Locate the cell with the specified text and output its [x, y] center coordinate. 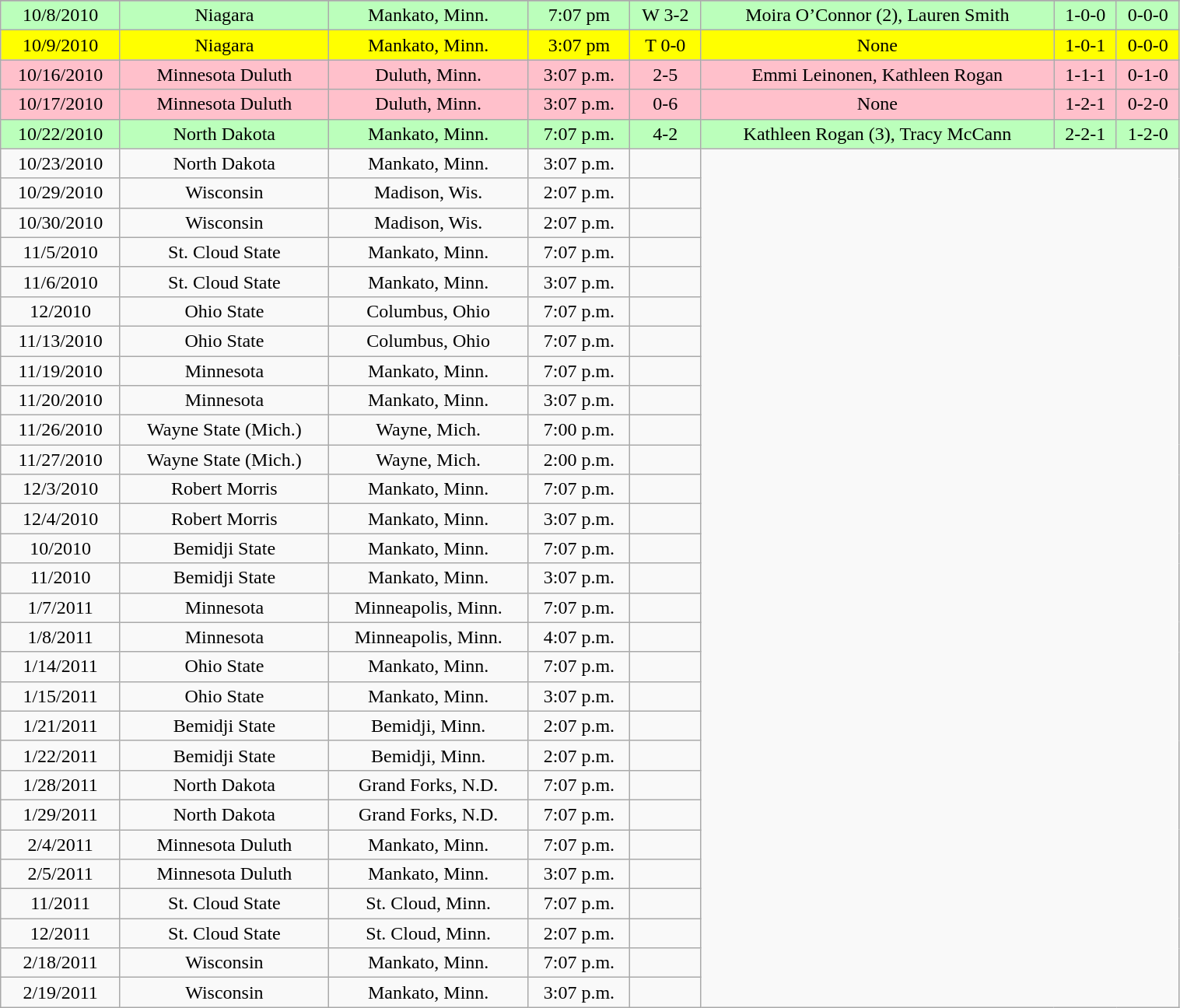
10/17/2010 [61, 104]
2/4/2011 [61, 844]
7:00 p.m. [579, 430]
11/19/2010 [61, 371]
Kathleen Rogan (3), Tracy McCann [877, 134]
1/28/2011 [61, 785]
11/13/2010 [61, 341]
1-0-1 [1085, 45]
1/14/2011 [61, 667]
10/16/2010 [61, 75]
11/6/2010 [61, 282]
3:07 pm [579, 45]
11/27/2010 [61, 460]
1/29/2011 [61, 814]
1/15/2011 [61, 696]
12/3/2010 [61, 489]
11/5/2010 [61, 252]
1-2-0 [1148, 134]
1/7/2011 [61, 607]
11/2011 [61, 904]
2-5 [666, 75]
T 0-0 [666, 45]
10/22/2010 [61, 134]
2/18/2011 [61, 963]
10/9/2010 [61, 45]
11/26/2010 [61, 430]
10/29/2010 [61, 193]
Moira O’Connor (2), Lauren Smith [877, 16]
10/2010 [61, 548]
1-0-0 [1085, 16]
0-1-0 [1148, 75]
10/8/2010 [61, 16]
11/20/2010 [61, 401]
2/19/2011 [61, 992]
Emmi Leinonen, Kathleen Rogan [877, 75]
10/23/2010 [61, 163]
1-1-1 [1085, 75]
2-2-1 [1085, 134]
7:07 pm [579, 16]
4-2 [666, 134]
12/2010 [61, 311]
12/4/2010 [61, 519]
11/2010 [61, 578]
2/5/2011 [61, 874]
2:00 p.m. [579, 460]
12/2011 [61, 933]
1/8/2011 [61, 637]
0-2-0 [1148, 104]
0-6 [666, 104]
4:07 p.m. [579, 637]
W 3-2 [666, 16]
1/21/2011 [61, 726]
1-2-1 [1085, 104]
1/22/2011 [61, 755]
10/30/2010 [61, 222]
